For the text-containing cell, return its midpoint in [X, Y] coordinate format. 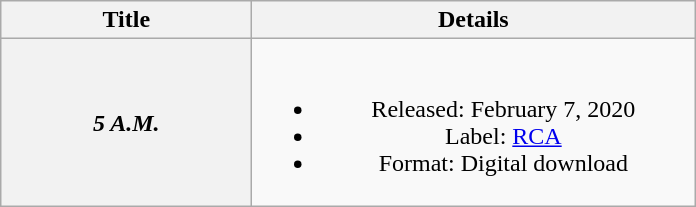
5 A.M. [126, 122]
Title [126, 20]
Released: February 7, 2020Label: RCAFormat: Digital download [474, 122]
Details [474, 20]
